Identify which cell holds the provided text, then report its [X, Y] central coordinate. 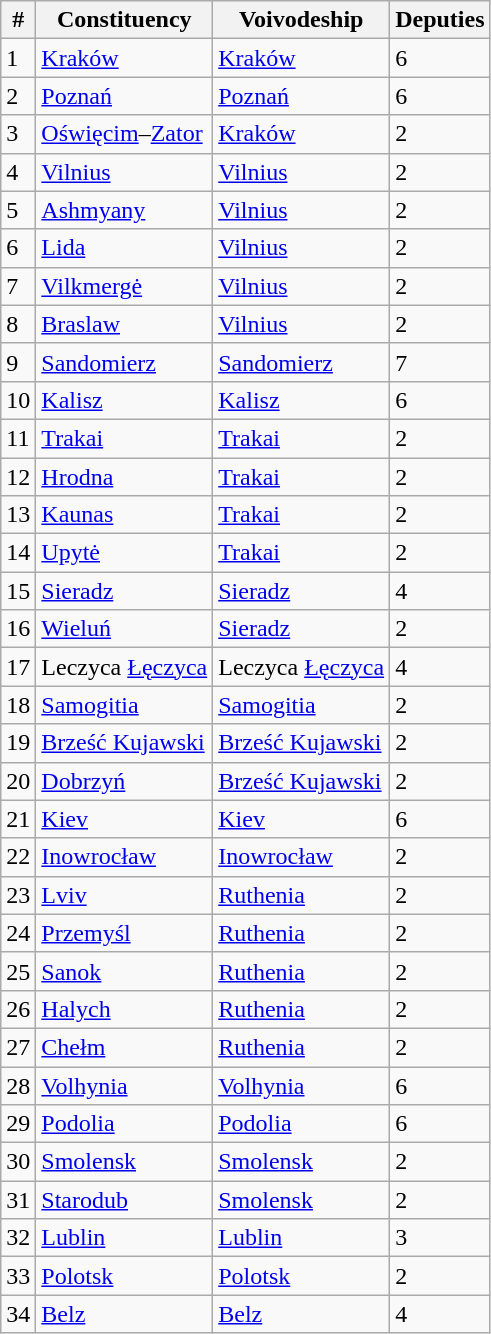
# [18, 20]
Dobrzyń [124, 781]
21 [18, 819]
Chełm [124, 1047]
13 [18, 515]
22 [18, 857]
Kaunas [124, 515]
Oświęcim–Zator [124, 134]
Przemyśl [124, 933]
15 [18, 591]
Voivodeship [302, 20]
Hrodna [124, 477]
20 [18, 781]
23 [18, 895]
9 [18, 362]
31 [18, 1200]
8 [18, 324]
Braslaw [124, 324]
Vilkmergė [124, 286]
Wieluń [124, 629]
17 [18, 667]
Halych [124, 1009]
16 [18, 629]
Upytė [124, 553]
14 [18, 553]
29 [18, 1124]
Sanok [124, 971]
25 [18, 971]
Lida [124, 248]
Starodub [124, 1200]
34 [18, 1314]
28 [18, 1085]
18 [18, 705]
32 [18, 1238]
Deputies [440, 20]
12 [18, 477]
19 [18, 743]
24 [18, 933]
26 [18, 1009]
Lviv [124, 895]
30 [18, 1162]
Constituency [124, 20]
5 [18, 210]
11 [18, 438]
Ashmyany [124, 210]
1 [18, 58]
10 [18, 400]
27 [18, 1047]
33 [18, 1276]
